Return [x, y] of the center of cell containing provided text 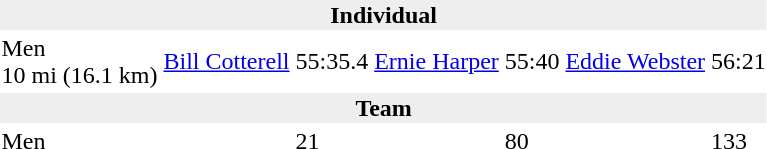
Ernie Harper [437, 62]
55:35.4 [332, 62]
Team [384, 108]
Individual [384, 15]
55:40 [532, 62]
Bill Cotterell [226, 62]
Men10 mi (16.1 km) [80, 62]
Eddie Webster [636, 62]
